For the text-containing cell, return its midpoint in [X, Y] coordinate format. 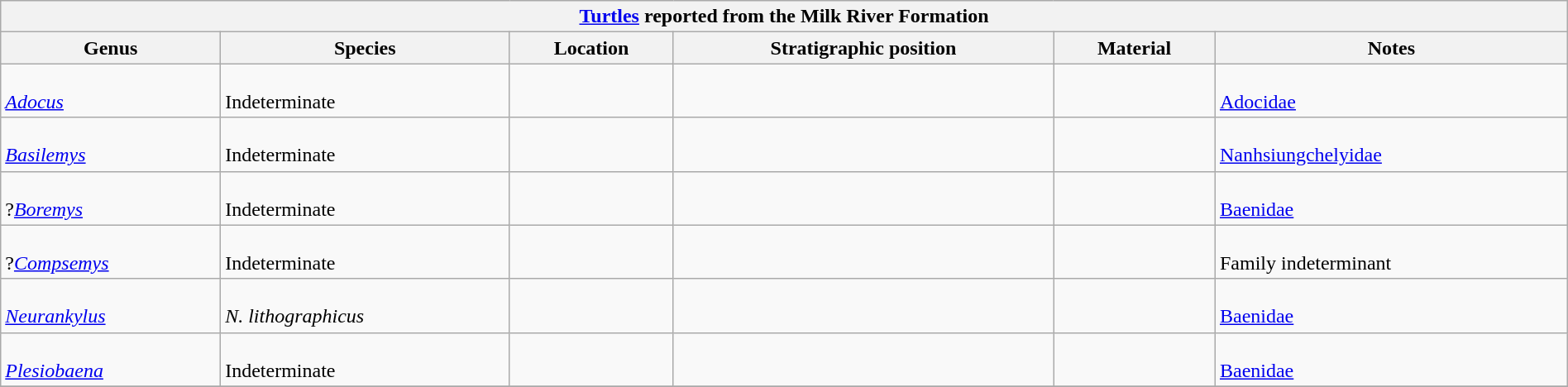
Family indeterminant [1391, 251]
N. lithographicus [366, 306]
?Compsemys [111, 251]
Notes [1391, 48]
Species [366, 48]
Neurankylus [111, 306]
Adocus [111, 91]
Nanhsiungchelyidae [1391, 144]
?Boremys [111, 198]
Basilemys [111, 144]
Adocidae [1391, 91]
Turtles reported from the Milk River Formation [784, 17]
Plesiobaena [111, 359]
Genus [111, 48]
Stratigraphic position [863, 48]
Location [591, 48]
Material [1135, 48]
